Scan for the cell matching the given text and deliver its [x, y] coordinate at center. 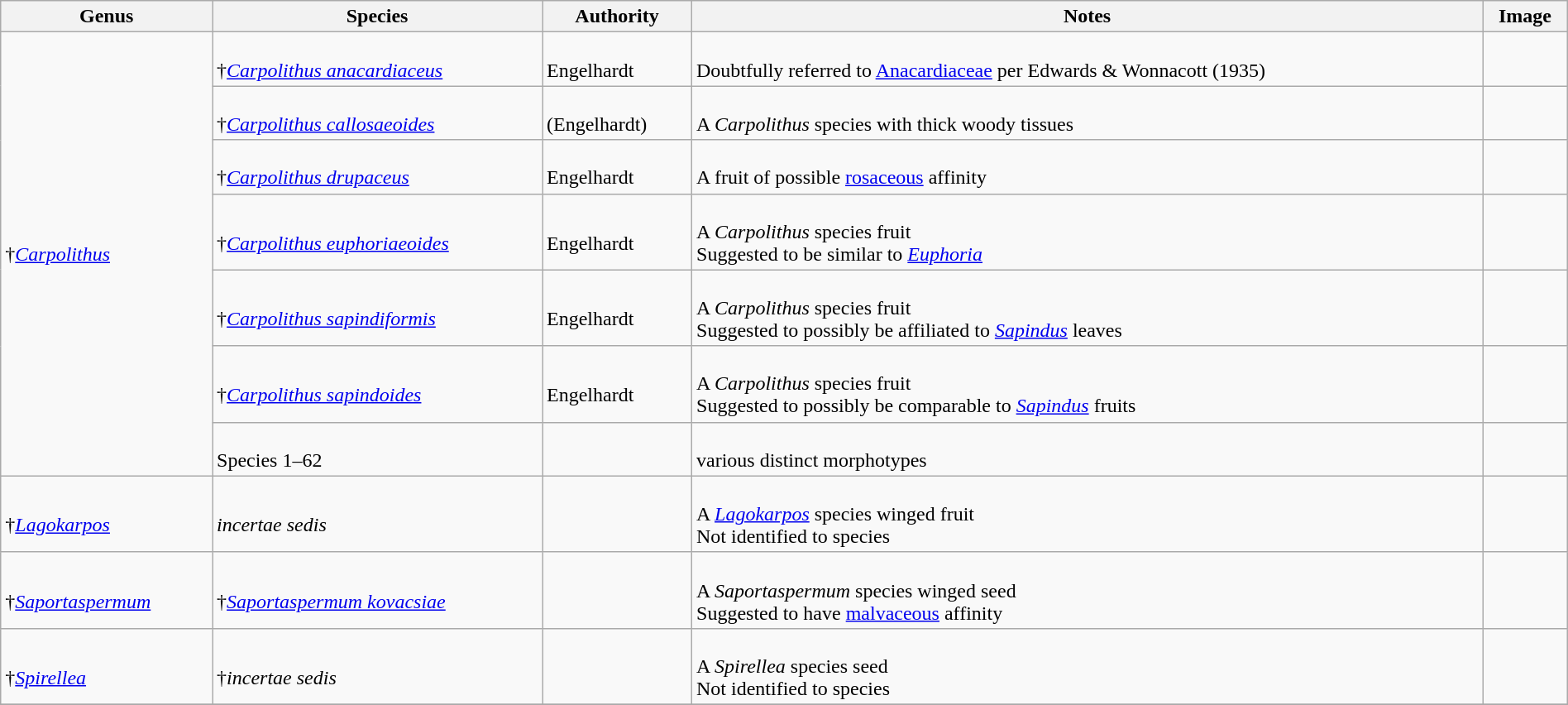
†Carpolithus drupaceus [377, 167]
A Carpolithus species with thick woody tissues [1088, 113]
Genus [107, 17]
A Carpolithus species fruit Suggested to be similar to Euphoria [1088, 232]
A Carpolithus species fruit Suggested to possibly be comparable to Sapindus fruits [1088, 384]
Authority [617, 17]
A fruit of possible rosaceous affinity [1088, 167]
†Carpolithus anacardiaceus [377, 60]
†Carpolithus sapindoides [377, 384]
incertae sedis [377, 514]
†Carpolithus euphoriaeoides [377, 232]
A Spirellea species seed Not identified to species [1088, 666]
(Engelhardt) [617, 113]
†incertae sedis [377, 666]
Image [1525, 17]
†Saportaspermum [107, 590]
†Carpolithus [107, 254]
Doubtfully referred to Anacardiaceae per Edwards & Wonnacott (1935) [1088, 60]
A Lagokarpos species winged fruit Not identified to species [1088, 514]
†Carpolithus callosaeoides [377, 113]
Species [377, 17]
A Saportaspermum species winged seedSuggested to have malvaceous affinity [1088, 590]
†Carpolithus sapindiformis [377, 308]
various distinct morphotypes [1088, 448]
Notes [1088, 17]
†Lagokarpos [107, 514]
†Saportaspermum kovacsiae [377, 590]
Species 1–62 [377, 448]
†Spirellea [107, 666]
A Carpolithus species fruit Suggested to possibly be affiliated to Sapindus leaves [1088, 308]
